Return the [X, Y] coordinate for the center point of the cell that contains the specified text.  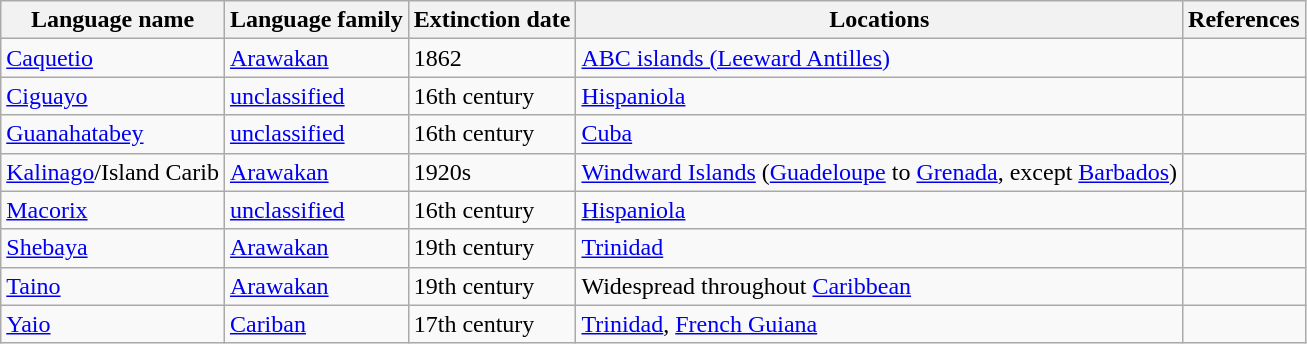
Windward Islands (Guadeloupe to Grenada, except Barbados) [880, 172]
Cuba [880, 134]
ABC islands (Leeward Antilles) [880, 58]
References [1244, 20]
Language name [113, 20]
Widespread throughout Caribbean [880, 286]
Macorix [113, 210]
Ciguayo [113, 96]
Language family [316, 20]
Kalinago/Island Carib [113, 172]
Trinidad [880, 248]
17th century [492, 324]
Extinction date [492, 20]
Taino [113, 286]
Yaio [113, 324]
Shebaya [113, 248]
1862 [492, 58]
Cariban [316, 324]
Locations [880, 20]
1920s [492, 172]
Caquetio [113, 58]
Trinidad, French Guiana [880, 324]
Guanahatabey [113, 134]
